Extract the (X, Y) coordinate from the center of the cell holding the provided text.  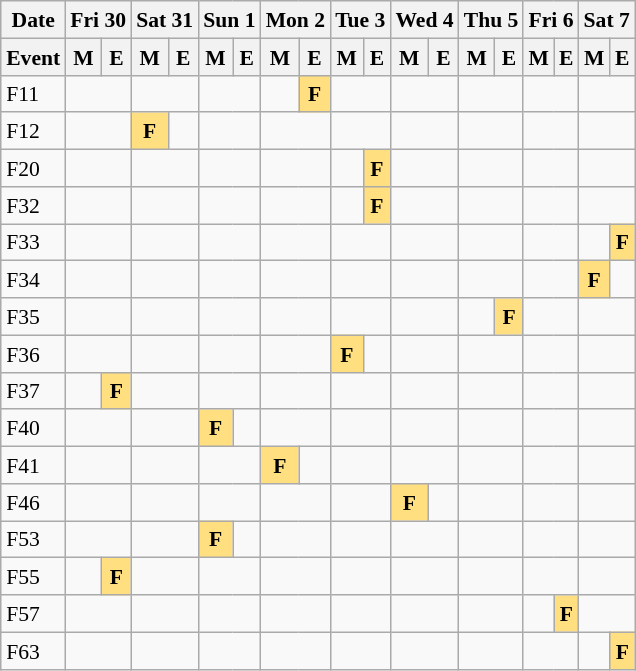
F36 (33, 354)
Event (33, 56)
F20 (33, 168)
F12 (33, 130)
Date (33, 20)
F33 (33, 242)
F35 (33, 316)
F32 (33, 204)
F34 (33, 280)
Mon 2 (296, 20)
F46 (33, 502)
F41 (33, 464)
F37 (33, 390)
F53 (33, 538)
F55 (33, 576)
Sun 1 (229, 20)
F57 (33, 614)
Thu 5 (492, 20)
F40 (33, 428)
F63 (33, 650)
Fri 30 (98, 20)
Sat 7 (607, 20)
Sat 31 (164, 20)
Fri 6 (550, 20)
Tue 3 (360, 20)
Wed 4 (424, 20)
F11 (33, 94)
